Search for the cell housing the specified text and yield its (x, y) center coordinate. 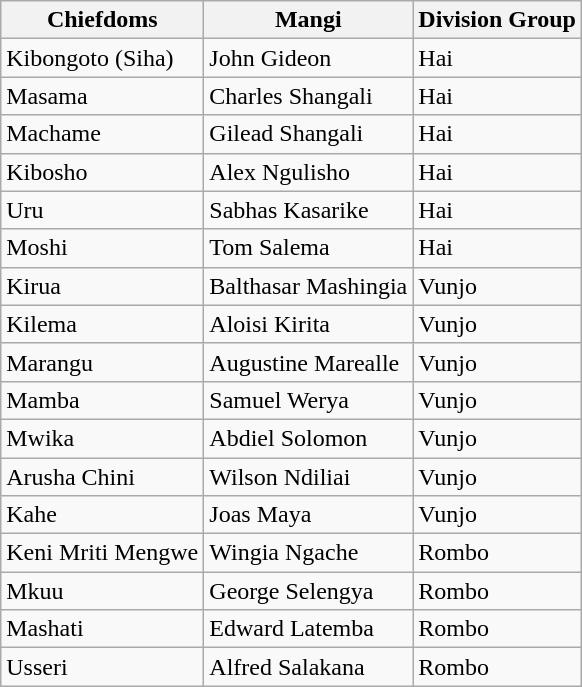
Alex Ngulisho (308, 172)
Kirua (102, 286)
Wilson Ndiliai (308, 477)
Augustine Marealle (308, 362)
Kibosho (102, 172)
Division Group (498, 20)
Tom Salema (308, 248)
Mkuu (102, 591)
Arusha Chini (102, 477)
Machame (102, 134)
Chiefdoms (102, 20)
Aloisi Kirita (308, 324)
Kibongoto (Siha) (102, 58)
Edward Latemba (308, 629)
Keni Mriti Mengwe (102, 553)
Usseri (102, 667)
Mamba (102, 400)
Mangi (308, 20)
Kahe (102, 515)
Mwika (102, 438)
Marangu (102, 362)
Abdiel Solomon (308, 438)
Balthasar Mashingia (308, 286)
Uru (102, 210)
Alfred Salakana (308, 667)
Samuel Werya (308, 400)
Sabhas Kasarike (308, 210)
Joas Maya (308, 515)
Kilema (102, 324)
Gilead Shangali (308, 134)
Charles Shangali (308, 96)
Moshi (102, 248)
John Gideon (308, 58)
Masama (102, 96)
George Selengya (308, 591)
Mashati (102, 629)
Wingia Ngache (308, 553)
